Find where the given text appears and provide that cell's center as (X, Y) coordinate. 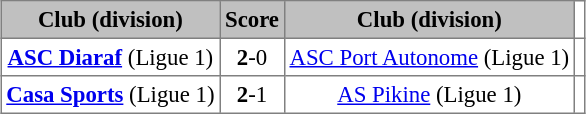
ASC Diaraf (Ligue 1) (110, 57)
2-1 (252, 95)
ASC Port Autonome (Ligue 1) (429, 57)
Casa Sports (Ligue 1) (110, 95)
AS Pikine (Ligue 1) (429, 95)
Score (252, 20)
2-0 (252, 57)
